Output the (X, Y) coordinate of the center of the cell containing the given text.  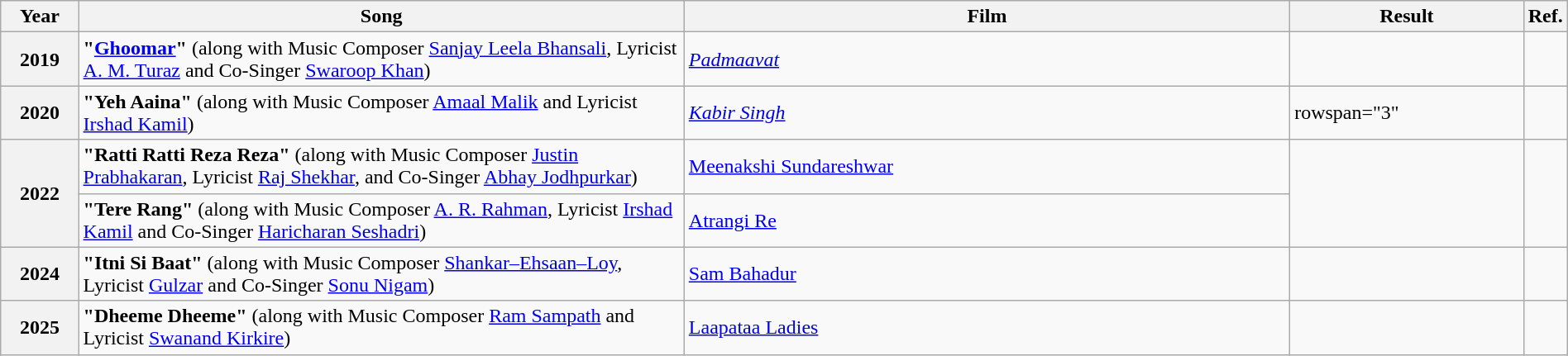
Atrangi Re (987, 220)
Sam Bahadur (987, 274)
"Ghoomar" (along with Music Composer Sanjay Leela Bhansali, Lyricist A. M. Turaz and Co-Singer Swaroop Khan) (381, 59)
Song (381, 17)
"Tere Rang" (along with Music Composer A. R. Rahman, Lyricist Irshad Kamil and Co-Singer Haricharan Seshadri) (381, 220)
"Dheeme Dheeme" (along with Music Composer Ram Sampath and Lyricist Swanand Kirkire) (381, 327)
2020 (40, 112)
Meenakshi Sundareshwar (987, 167)
Year (40, 17)
Kabir Singh (987, 112)
2025 (40, 327)
Result (1408, 17)
Laapataa Ladies (987, 327)
"Yeh Aaina" (along with Music Composer Amaal Malik and Lyricist Irshad Kamil) (381, 112)
Padmaavat (987, 59)
Ref. (1545, 17)
2024 (40, 274)
"Ratti Ratti Reza Reza" (along with Music Composer Justin Prabhakaran, Lyricist Raj Shekhar, and Co-Singer Abhay Jodhpurkar) (381, 167)
2022 (40, 193)
rowspan="3" (1408, 112)
Film (987, 17)
"Itni Si Baat" (along with Music Composer Shankar–Ehsaan–Loy, Lyricist Gulzar and Co-Singer Sonu Nigam) (381, 274)
2019 (40, 59)
